Pinpoint the cell where the given text exists, returning its [X, Y] midpoint coordinate. 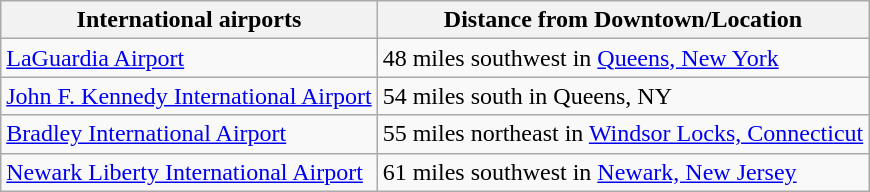
Bradley International Airport [189, 134]
Distance from Downtown/Location [623, 20]
International airports [189, 20]
John F. Kennedy International Airport [189, 96]
48 miles southwest in Queens, New York [623, 58]
61 miles southwest in Newark, New Jersey [623, 172]
LaGuardia Airport [189, 58]
54 miles south in Queens, NY [623, 96]
55 miles northeast in Windsor Locks, Connecticut [623, 134]
Newark Liberty International Airport [189, 172]
